Pinpoint the cell where the given text exists, returning its (X, Y) midpoint coordinate. 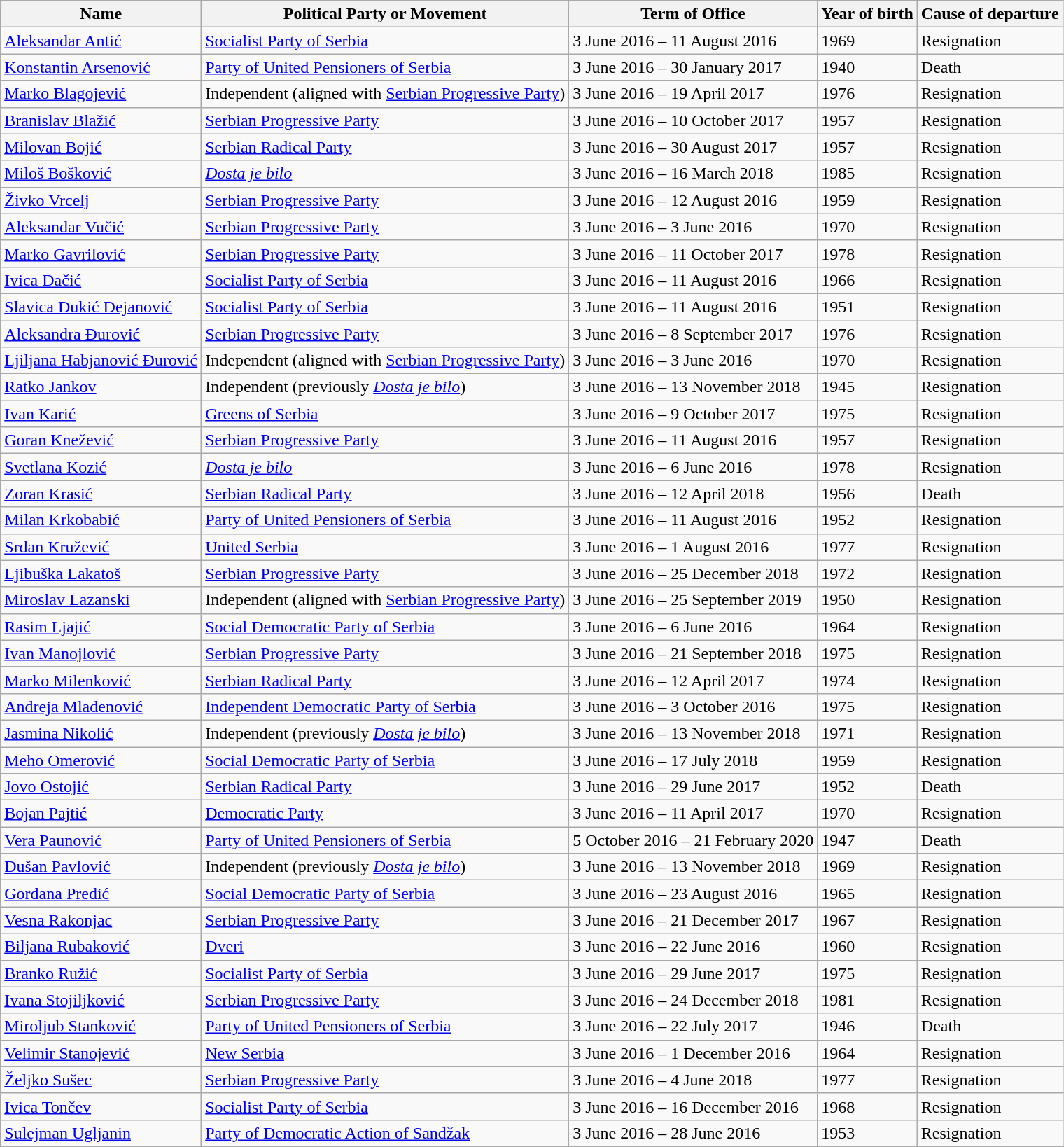
1945 (868, 387)
3 June 2016 – 11 October 2017 (693, 253)
1966 (868, 280)
Gordana Predić (101, 894)
3 June 2016 – 12 April 2018 (693, 494)
1947 (868, 840)
3 June 2016 – 21 September 2018 (693, 653)
Sulejman Ugljanin (101, 1133)
Democratic Party (385, 814)
Marko Milenković (101, 680)
Branko Ružić (101, 973)
Vesna Rakonjac (101, 920)
United Serbia (385, 547)
Miroslav Lazanski (101, 600)
Ivan Manojlović (101, 653)
3 June 2016 – 16 December 2016 (693, 1106)
Željko Sušec (101, 1080)
1965 (868, 894)
3 June 2016 – 25 September 2019 (693, 600)
Biljana Rubaković (101, 947)
1981 (868, 1000)
3 June 2016 – 16 March 2018 (693, 174)
1974 (868, 680)
3 June 2016 – 30 January 2017 (693, 67)
Aleksandra Đurović (101, 334)
1950 (868, 600)
5 October 2016 – 21 February 2020 (693, 840)
3 June 2016 – 4 June 2018 (693, 1080)
1953 (868, 1133)
Aleksandar Antić (101, 41)
3 June 2016 – 22 June 2016 (693, 947)
3 June 2016 – 24 December 2018 (693, 1000)
Cause of departure (990, 14)
Ljibuška Lakatoš (101, 573)
Ivan Karić (101, 414)
3 June 2016 – 25 December 2018 (693, 573)
3 June 2016 – 9 October 2017 (693, 414)
Ljiljana Habjanović Đurović (101, 361)
1956 (868, 494)
Political Party or Movement (385, 14)
1960 (868, 947)
Vera Paunović (101, 840)
3 June 2016 – 22 July 2017 (693, 1027)
3 June 2016 – 1 August 2016 (693, 547)
Branislav Blažić (101, 120)
1972 (868, 573)
Svetlana Kozić (101, 467)
Dveri (385, 947)
3 June 2016 – 28 June 2016 (693, 1133)
Year of birth (868, 14)
3 June 2016 – 19 April 2017 (693, 94)
Meho Omerović (101, 760)
New Serbia (385, 1053)
1968 (868, 1106)
Rasim Ljajić (101, 627)
Andreja Mladenović (101, 707)
Konstantin Arsenović (101, 67)
1985 (868, 174)
Milovan Bojić (101, 147)
Ivana Stojiljković (101, 1000)
Miroljub Stanković (101, 1027)
3 June 2016 – 12 April 2017 (693, 680)
Marko Blagojević (101, 94)
Ivica Dačić (101, 280)
Velimir Stanojević (101, 1053)
3 June 2016 – 23 August 2016 (693, 894)
3 June 2016 – 1 December 2016 (693, 1053)
3 June 2016 – 11 April 2017 (693, 814)
Aleksandar Vučić (101, 227)
Bojan Pajtić (101, 814)
1951 (868, 307)
Srđan Kružević (101, 547)
Miloš Bošković (101, 174)
Marko Gavrilović (101, 253)
3 June 2016 – 3 October 2016 (693, 707)
Dušan Pavlović (101, 867)
Jovo Ostojić (101, 787)
Zoran Krasić (101, 494)
Party of Democratic Action of Sandžak (385, 1133)
3 June 2016 – 10 October 2017 (693, 120)
Greens of Serbia (385, 414)
Slavica Đukić Dejanović (101, 307)
Ivica Tončev (101, 1106)
Milan Krkobabić (101, 520)
Name (101, 14)
1946 (868, 1027)
Živko Vrcelj (101, 200)
Goran Knežević (101, 440)
Ratko Jankov (101, 387)
3 June 2016 – 30 August 2017 (693, 147)
Jasmina Nikolić (101, 733)
1940 (868, 67)
Independent Democratic Party of Serbia (385, 707)
3 June 2016 – 21 December 2017 (693, 920)
3 June 2016 – 8 September 2017 (693, 334)
1967 (868, 920)
Term of Office (693, 14)
3 June 2016 – 17 July 2018 (693, 760)
1971 (868, 733)
3 June 2016 – 12 August 2016 (693, 200)
